Identify which cell holds the provided text, then report its (x, y) central coordinate. 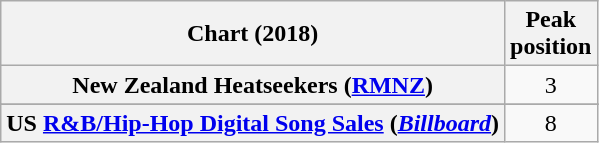
Peak position (551, 34)
New Zealand Heatseekers (RMNZ) (253, 85)
US R&B/Hip-Hop Digital Song Sales (Billboard) (253, 123)
3 (551, 85)
Chart (2018) (253, 34)
8 (551, 123)
